Return the (X, Y) coordinate for the center point of the cell that contains the specified text.  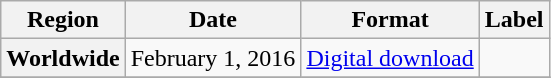
Worldwide (63, 58)
February 1, 2016 (213, 58)
Date (213, 20)
Region (63, 20)
Format (390, 20)
Digital download (390, 58)
Label (514, 20)
